Identify which cell holds the provided text, then report its (X, Y) central coordinate. 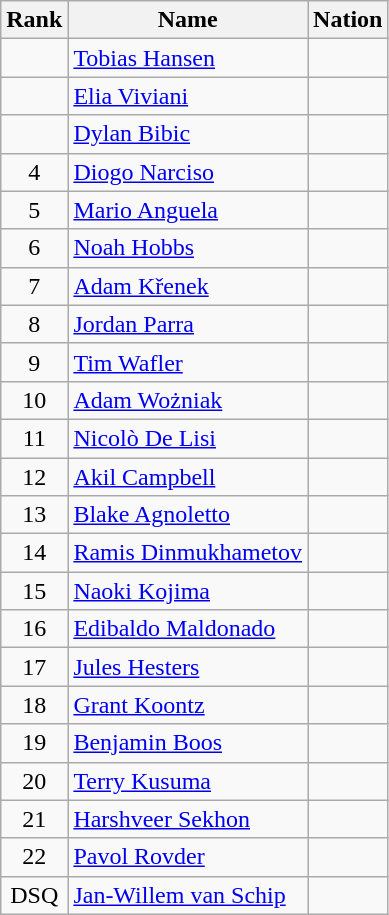
11 (34, 438)
Grant Koontz (188, 705)
6 (34, 248)
18 (34, 705)
22 (34, 857)
Name (188, 20)
9 (34, 362)
19 (34, 743)
Nation (348, 20)
Pavol Rovder (188, 857)
Adam Wożniak (188, 400)
13 (34, 515)
8 (34, 324)
Adam Křenek (188, 286)
Dylan Bibic (188, 134)
DSQ (34, 895)
Nicolò De Lisi (188, 438)
4 (34, 172)
17 (34, 667)
15 (34, 591)
5 (34, 210)
Naoki Kojima (188, 591)
Jules Hesters (188, 667)
Terry Kusuma (188, 781)
7 (34, 286)
Mario Anguela (188, 210)
Tim Wafler (188, 362)
20 (34, 781)
Blake Agnoletto (188, 515)
Tobias Hansen (188, 58)
Jordan Parra (188, 324)
16 (34, 629)
10 (34, 400)
Edibaldo Maldonado (188, 629)
Ramis Dinmukhametov (188, 553)
14 (34, 553)
Harshveer Sekhon (188, 819)
21 (34, 819)
Noah Hobbs (188, 248)
Diogo Narciso (188, 172)
Rank (34, 20)
12 (34, 477)
Benjamin Boos (188, 743)
Elia Viviani (188, 96)
Jan-Willem van Schip (188, 895)
Akil Campbell (188, 477)
